From the cell containing the given text, extract its center point as [X, Y] coordinate. 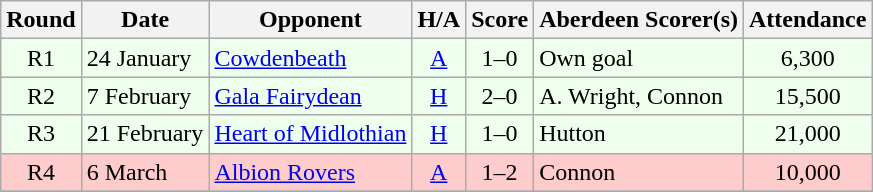
Attendance [808, 20]
Hutton [639, 134]
Cowdenbeath [310, 58]
Date [145, 20]
Heart of Midlothian [310, 134]
Round [41, 20]
R1 [41, 58]
R2 [41, 96]
Own goal [639, 58]
Connon [639, 172]
6,300 [808, 58]
24 January [145, 58]
1–2 [500, 172]
21 February [145, 134]
Albion Rovers [310, 172]
21,000 [808, 134]
Gala Fairydean [310, 96]
R3 [41, 134]
H/A [439, 20]
Score [500, 20]
A. Wright, Connon [639, 96]
10,000 [808, 172]
2–0 [500, 96]
6 March [145, 172]
Aberdeen Scorer(s) [639, 20]
R4 [41, 172]
15,500 [808, 96]
Opponent [310, 20]
7 February [145, 96]
